Determine the [X, Y] coordinate at the center of the cell enclosing the given text.  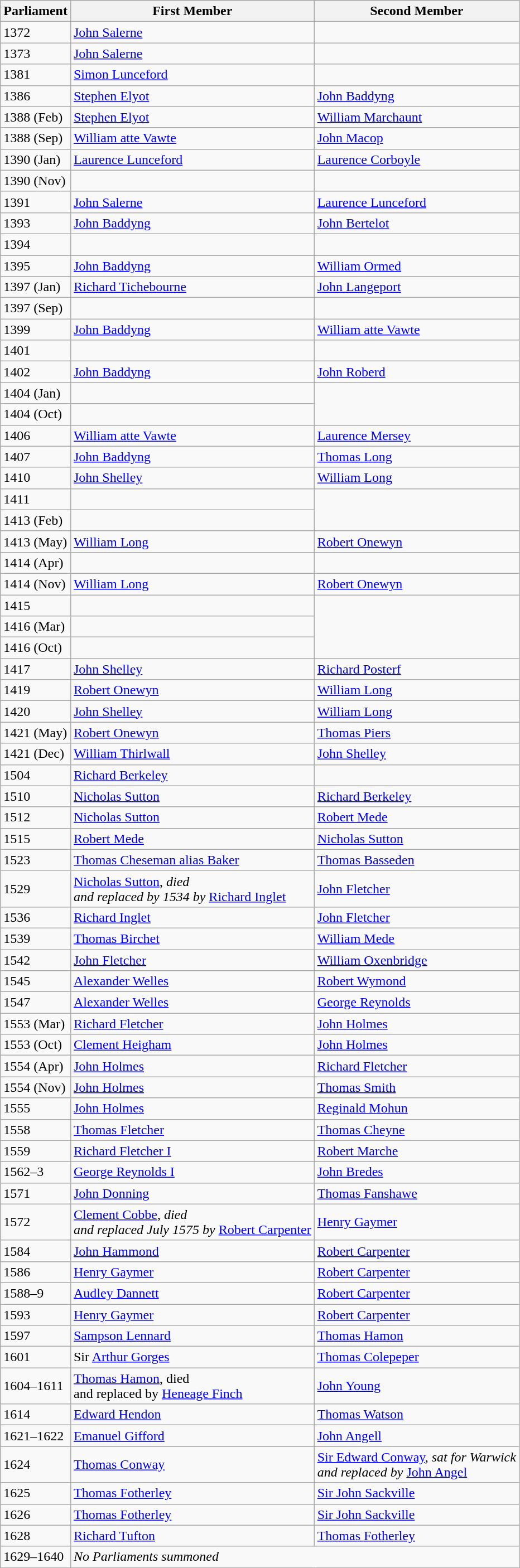
William Mede [416, 938]
Thomas Fletcher [192, 1130]
Thomas Hamon, died and replaced by Heneage Finch [192, 1386]
1553 (Mar) [36, 1024]
1413 (May) [36, 541]
1406 [36, 435]
Simon Lunceford [192, 75]
George Reynolds I [192, 1172]
Laurence Mersey [416, 435]
1416 (Oct) [36, 648]
William Oxenbridge [416, 960]
1404 (Jan) [36, 393]
Audley Dannett [192, 1293]
Sampson Lennard [192, 1336]
1504 [36, 775]
Emanuel Gifford [192, 1436]
1586 [36, 1272]
Reginald Mohun [416, 1109]
1395 [36, 266]
1547 [36, 1003]
William Thirlwall [192, 754]
1390 (Nov) [36, 181]
1626 [36, 1514]
Clement Heigham [192, 1045]
Thomas Conway [192, 1464]
Thomas Hamon [416, 1336]
Edward Hendon [192, 1415]
Richard Fletcher I [192, 1151]
1593 [36, 1314]
John Donning [192, 1193]
1562–3 [36, 1172]
1397 (Jan) [36, 287]
1421 (Dec) [36, 754]
1416 (Mar) [36, 627]
Sir Edward Conway, sat for Warwick and replaced by John Angel [416, 1464]
Thomas Fanshawe [416, 1193]
1411 [36, 499]
Thomas Birchet [192, 938]
1397 (Sep) [36, 308]
1539 [36, 938]
1390 (Jan) [36, 159]
Thomas Cheyne [416, 1130]
1419 [36, 690]
John Langeport [416, 287]
Second Member [416, 11]
1420 [36, 712]
William Marchaunt [416, 117]
1542 [36, 960]
1572 [36, 1222]
Parliament [36, 11]
1413 (Feb) [36, 520]
1597 [36, 1336]
Thomas Long [416, 457]
Richard Posterf [416, 669]
John Angell [416, 1436]
Robert Wymond [416, 981]
1545 [36, 981]
1372 [36, 32]
John Bredes [416, 1172]
1421 (May) [36, 733]
1601 [36, 1357]
John Hammond [192, 1251]
1588–9 [36, 1293]
John Bertelot [416, 223]
1414 (Apr) [36, 563]
Clement Cobbe, died and replaced July 1575 by Robert Carpenter [192, 1222]
1553 (Oct) [36, 1045]
1523 [36, 860]
Thomas Basseden [416, 860]
No Parliaments summoned [295, 1557]
Thomas Piers [416, 733]
First Member [192, 11]
1394 [36, 244]
1393 [36, 223]
Richard Tichebourne [192, 287]
1515 [36, 839]
1584 [36, 1251]
Thomas Smith [416, 1087]
Robert Marche [416, 1151]
Thomas Watson [416, 1415]
Nicholas Sutton, died and replaced by 1534 by Richard Inglet [192, 889]
1571 [36, 1193]
Richard Tufton [192, 1536]
John Macop [416, 138]
Richard Inglet [192, 917]
1625 [36, 1493]
Sir Arthur Gorges [192, 1357]
John Roberd [416, 372]
1373 [36, 54]
1555 [36, 1109]
1417 [36, 669]
1388 (Sep) [36, 138]
1404 (Oct) [36, 414]
1414 (Nov) [36, 584]
1386 [36, 96]
1510 [36, 796]
1402 [36, 372]
1558 [36, 1130]
Thomas Cheseman alias Baker [192, 860]
1512 [36, 817]
George Reynolds [416, 1003]
1629–1640 [36, 1557]
1559 [36, 1151]
1554 (Apr) [36, 1066]
1401 [36, 351]
1391 [36, 202]
1604–1611 [36, 1386]
Thomas Colepeper [416, 1357]
1415 [36, 605]
William Ormed [416, 266]
1410 [36, 478]
Laurence Corboyle [416, 159]
1554 (Nov) [36, 1087]
John Young [416, 1386]
1388 (Feb) [36, 117]
1621–1622 [36, 1436]
1529 [36, 889]
1614 [36, 1415]
1381 [36, 75]
1399 [36, 330]
1624 [36, 1464]
1628 [36, 1536]
1407 [36, 457]
1536 [36, 917]
